Return the (x, y) coordinate for the center point of the cell that contains the specified text.  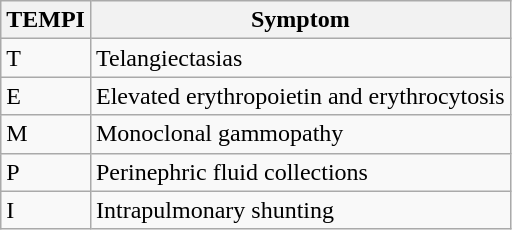
TEMPI (46, 20)
M (46, 134)
E (46, 96)
Telangiectasias (300, 58)
Symptom (300, 20)
I (46, 210)
T (46, 58)
Monoclonal gammopathy (300, 134)
Elevated erythropoietin and erythrocytosis (300, 96)
Intrapulmonary shunting (300, 210)
P (46, 172)
Perinephric fluid collections (300, 172)
